For the text-containing cell, return its midpoint in [X, Y] coordinate format. 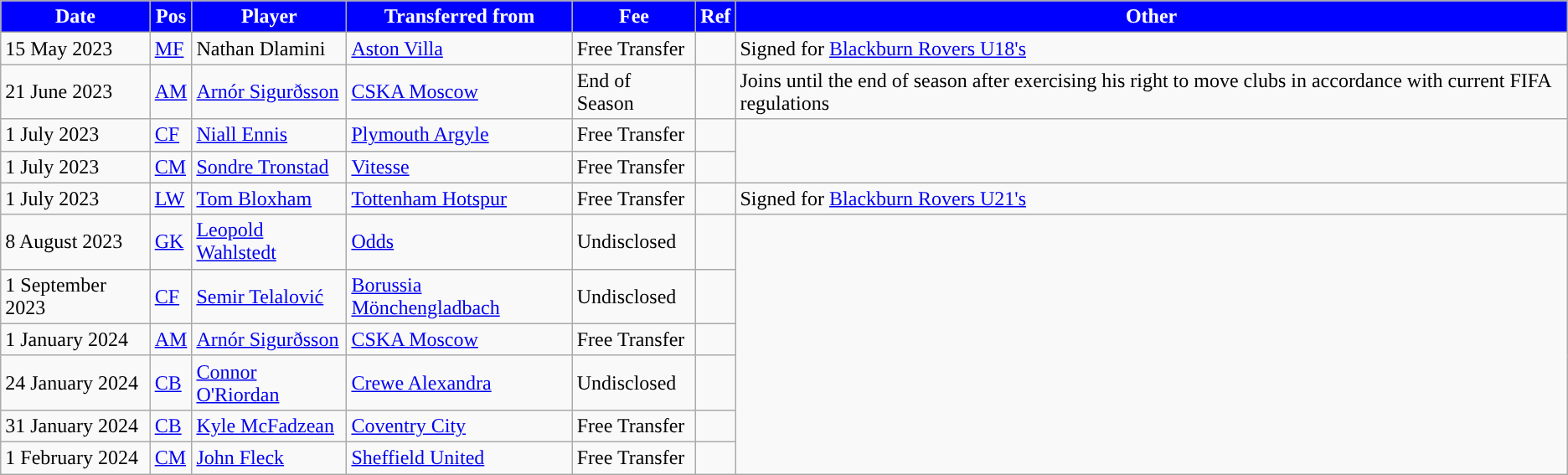
1 September 2023 [75, 297]
Connor O'Riordan [270, 382]
Plymouth Argyle [459, 135]
Signed for Blackburn Rovers U18's [1151, 49]
1 January 2024 [75, 339]
End of Season [634, 92]
Borussia Mönchengladbach [459, 297]
Ref [715, 17]
Signed for Blackburn Rovers U21's [1151, 199]
Transferred from [459, 17]
Kyle McFadzean [270, 426]
Vitesse [459, 167]
Tottenham Hotspur [459, 199]
Leopold Wahlstedt [270, 241]
Pos [171, 17]
Tom Bloxham [270, 199]
Odds [459, 241]
Sondre Tronstad [270, 167]
Date [75, 17]
24 January 2024 [75, 382]
LW [171, 199]
Aston Villa [459, 49]
Fee [634, 17]
Player [270, 17]
1 February 2024 [75, 457]
Sheffield United [459, 457]
MF [171, 49]
Nathan Dlamini [270, 49]
Crewe Alexandra [459, 382]
Semir Telalović [270, 297]
8 August 2023 [75, 241]
Coventry City [459, 426]
Niall Ennis [270, 135]
15 May 2023 [75, 49]
John Fleck [270, 457]
21 June 2023 [75, 92]
Other [1151, 17]
GK [171, 241]
Joins until the end of season after exercising his right to move clubs in accordance with current FIFA regulations [1151, 92]
31 January 2024 [75, 426]
